Capture the cell that displays the provided text and extract its (X, Y) central coordinate. 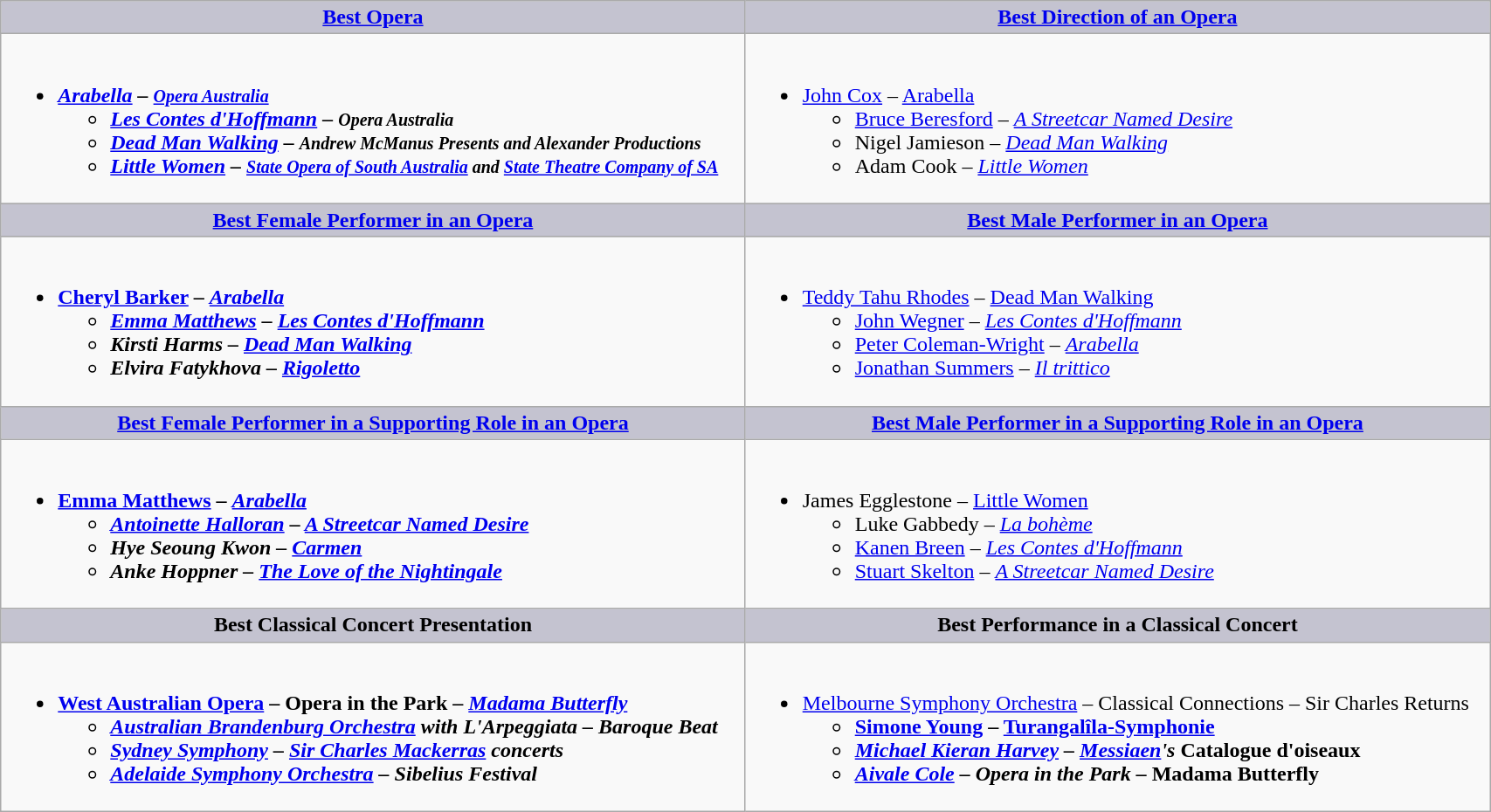
Best Performance in a Classical Concert (1117, 625)
Best Direction of an Opera (1117, 17)
Teddy Tahu Rhodes – Dead Man WalkingJohn Wegner – Les Contes d'HoffmannPeter Coleman-Wright – ArabellaJonathan Summers – Il trittico (1117, 321)
John Cox – ArabellaBruce Beresford – A Streetcar Named DesireNigel Jamieson – Dead Man WalkingAdam Cook – Little Women (1117, 119)
Best Classical Concert Presentation (373, 625)
James Egglestone – Little WomenLuke Gabbedy – La bohèmeKanen Breen – Les Contes d'HoffmannStuart Skelton – A Streetcar Named Desire (1117, 524)
Emma Matthews – ArabellaAntoinette Halloran – A Streetcar Named DesireHye Seoung Kwon – CarmenAnke Hoppner – The Love of the Nightingale (373, 524)
Cheryl Barker – ArabellaEmma Matthews – Les Contes d'HoffmannKirsti Harms – Dead Man WalkingElvira Fatykhova – Rigoletto (373, 321)
Best Female Performer in a Supporting Role in an Opera (373, 423)
Best Female Performer in an Opera (373, 220)
Best Opera (373, 17)
Best Male Performer in a Supporting Role in an Opera (1117, 423)
Best Male Performer in an Opera (1117, 220)
